From the cell containing the given text, extract its center point as (x, y) coordinate. 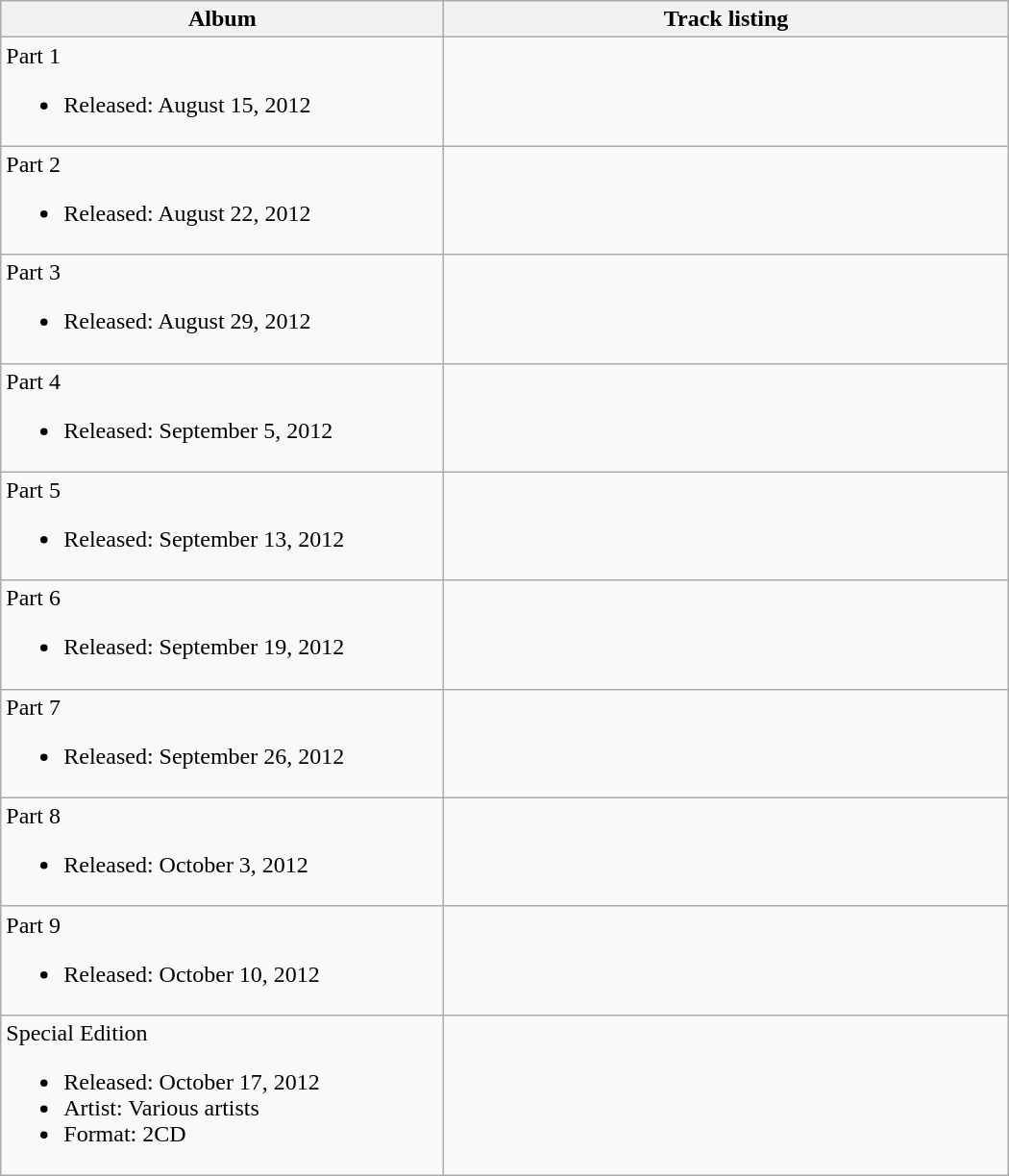
Part 4Released: September 5, 2012 (223, 417)
Special EditionReleased: October 17, 2012Artist: Various artistsFormat: 2CD (223, 1095)
Track listing (726, 19)
Part 1Released: August 15, 2012 (223, 92)
Part 3Released: August 29, 2012 (223, 309)
Part 6Released: September 19, 2012 (223, 634)
Part 7Released: September 26, 2012 (223, 744)
Album (223, 19)
Part 9Released: October 10, 2012 (223, 961)
Part 5Released: September 13, 2012 (223, 527)
Part 8Released: October 3, 2012 (223, 851)
Part 2Released: August 22, 2012 (223, 200)
